Provide the [x, y] coordinate of the cell's center where the given text is located.  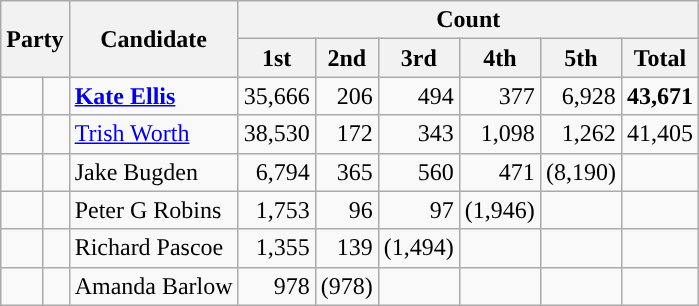
471 [500, 172]
(1,494) [418, 248]
Peter G Robins [154, 210]
1,098 [500, 134]
Amanda Barlow [154, 286]
1,355 [276, 248]
(8,190) [580, 172]
Total [660, 58]
Richard Pascoe [154, 248]
96 [346, 210]
43,671 [660, 96]
560 [418, 172]
Candidate [154, 39]
35,666 [276, 96]
377 [500, 96]
2nd [346, 58]
4th [500, 58]
Count [468, 20]
365 [346, 172]
(1,946) [500, 210]
97 [418, 210]
Party [35, 39]
6,794 [276, 172]
38,530 [276, 134]
494 [418, 96]
Jake Bugden [154, 172]
Kate Ellis [154, 96]
1,753 [276, 210]
5th [580, 58]
41,405 [660, 134]
3rd [418, 58]
978 [276, 286]
Trish Worth [154, 134]
139 [346, 248]
(978) [346, 286]
172 [346, 134]
1,262 [580, 134]
6,928 [580, 96]
206 [346, 96]
1st [276, 58]
343 [418, 134]
